Determine the (X, Y) coordinate at the center of the cell enclosing the given text.  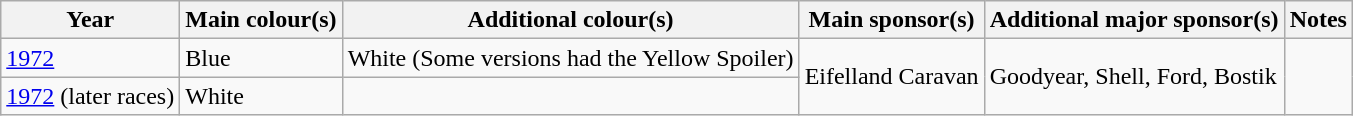
1972 (later races) (90, 96)
1972 (90, 58)
Notes (1318, 20)
White (261, 96)
Goodyear, Shell, Ford, Bostik (1134, 77)
Year (90, 20)
Additional colour(s) (570, 20)
Main sponsor(s) (892, 20)
Main colour(s) (261, 20)
Blue (261, 58)
Additional major sponsor(s) (1134, 20)
Eifelland Caravan (892, 77)
White (Some versions had the Yellow Spoiler) (570, 58)
